For the text-containing cell, return its midpoint in [x, y] coordinate format. 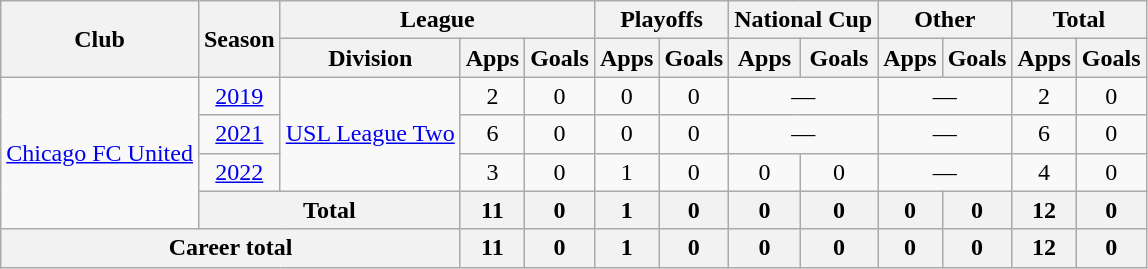
National Cup [804, 20]
2021 [239, 134]
Season [239, 39]
League [437, 20]
3 [492, 172]
2022 [239, 172]
Other [945, 20]
4 [1044, 172]
Playoffs [661, 20]
Career total [230, 248]
Club [100, 39]
USL League Two [370, 134]
2019 [239, 96]
Chicago FC United [100, 153]
Division [370, 58]
